Provide the [X, Y] coordinate of the cell's center where the given text is located.  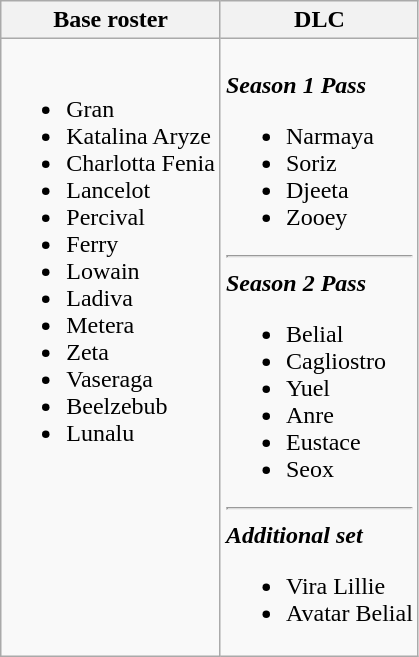
Base roster [111, 20]
Season 1 PassNarmayaSorizDjeetaZooey Season 2 PassBelialCagliostroYuelAnre EustaceSeox Additional setVira LillieAvatar Belial [319, 348]
DLC [319, 20]
GranKatalina AryzeCharlotta FeniaLancelotPercivalFerryLowainLadiva MeteraZetaVaseragaBeelzebub Lunalu [111, 348]
